Pinpoint the cell where the given text exists, returning its (X, Y) midpoint coordinate. 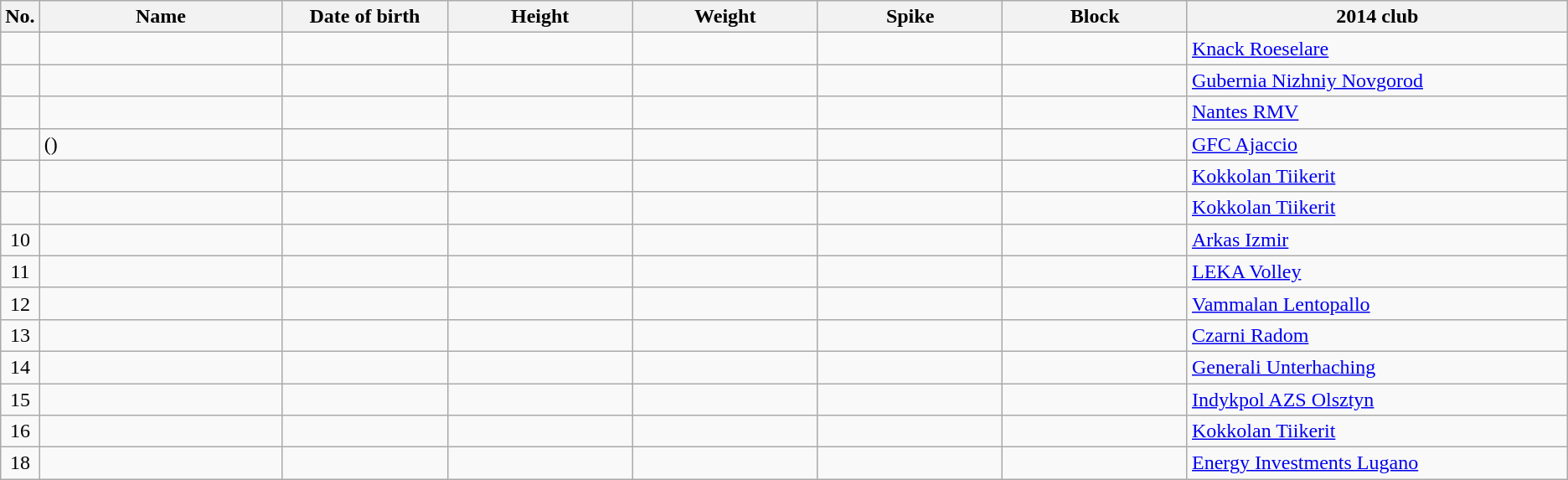
Czarni Radom (1377, 335)
13 (20, 335)
16 (20, 431)
Height (539, 17)
Gubernia Nizhniy Novgorod (1377, 80)
Arkas Izmir (1377, 240)
Knack Roeselare (1377, 49)
14 (20, 367)
11 (20, 271)
Vammalan Lentopallo (1377, 303)
18 (20, 463)
Date of birth (365, 17)
Generali Unterhaching (1377, 367)
Name (161, 17)
10 (20, 240)
Energy Investments Lugano (1377, 463)
12 (20, 303)
Nantes RMV (1377, 112)
LEKA Volley (1377, 271)
Weight (725, 17)
() (161, 144)
GFC Ajaccio (1377, 144)
2014 club (1377, 17)
Block (1096, 17)
Indykpol AZS Olsztyn (1377, 400)
Spike (910, 17)
15 (20, 400)
No. (20, 17)
